Return [x, y] of the center of cell containing provided text 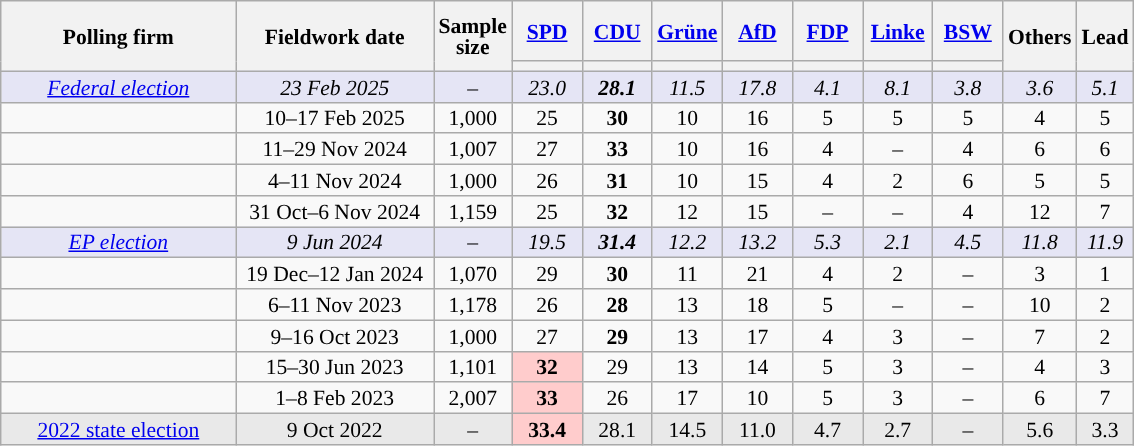
1,007 [473, 150]
1,070 [473, 274]
BSW [968, 31]
Grüne [687, 31]
13.2 [757, 242]
1 [1106, 274]
31 [617, 180]
4.7 [827, 430]
FDP [827, 31]
EP election [118, 242]
Others [1040, 36]
4–11 Nov 2024 [335, 180]
19 Dec–12 Jan 2024 [335, 274]
Lead [1106, 36]
31 Oct–6 Nov 2024 [335, 212]
17.8 [757, 86]
AfD [757, 31]
Federal election [118, 86]
5.3 [827, 242]
28 [617, 304]
11.0 [757, 430]
1,159 [473, 212]
2022 state election [118, 430]
2,007 [473, 398]
12.2 [687, 242]
23 Feb 2025 [335, 86]
18 [757, 304]
3.6 [1040, 86]
Samplesize [473, 36]
3.3 [1106, 430]
2.7 [898, 430]
SPD [547, 31]
31.4 [617, 242]
19.5 [547, 242]
14 [757, 366]
6–11 Nov 2023 [335, 304]
11 [687, 274]
15–30 Jun 2023 [335, 366]
Linke [898, 31]
2.1 [898, 242]
11.9 [1106, 242]
21 [757, 274]
Polling firm [118, 36]
4.5 [968, 242]
1–8 Feb 2023 [335, 398]
1,178 [473, 304]
5.1 [1106, 86]
23.0 [547, 86]
1,101 [473, 366]
10–17 Feb 2025 [335, 118]
3.8 [968, 86]
9–16 Oct 2023 [335, 336]
CDU [617, 31]
11.8 [1040, 242]
4.1 [827, 86]
9 Oct 2022 [335, 430]
5.6 [1040, 430]
33.4 [547, 430]
14.5 [687, 430]
11–29 Nov 2024 [335, 150]
8.1 [898, 86]
9 Jun 2024 [335, 242]
11.5 [687, 86]
Fieldwork date [335, 36]
